Identify which cell holds the provided text, then report its (X, Y) central coordinate. 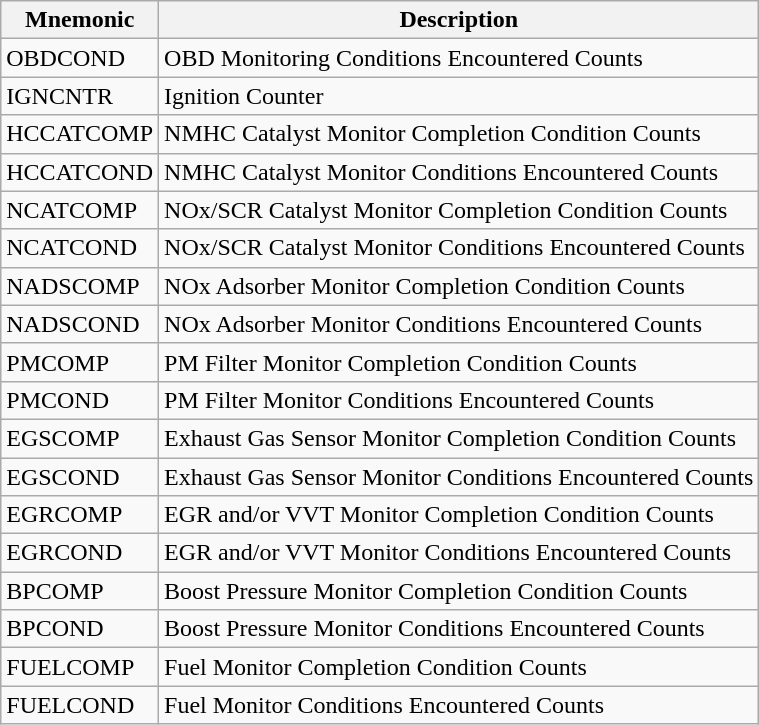
NOx Adsorber Monitor Completion Condition Counts (459, 286)
HCCATCOMP (80, 134)
NMHC Catalyst Monitor Conditions Encountered Counts (459, 172)
Boost Pressure Monitor Completion Condition Counts (459, 591)
BPCOND (80, 629)
EGR and/or VVT Monitor Completion Condition Counts (459, 515)
EGSCOMP (80, 438)
NMHC Catalyst Monitor Completion Condition Counts (459, 134)
NCATCOMP (80, 210)
EGSCOND (80, 477)
FUELCOND (80, 705)
Description (459, 20)
NOx/SCR Catalyst Monitor Completion Condition Counts (459, 210)
OBDCOND (80, 58)
EGR and/or VVT Monitor Conditions Encountered Counts (459, 553)
BPCOMP (80, 591)
NADSCOND (80, 324)
Exhaust Gas Sensor Monitor Conditions Encountered Counts (459, 477)
IGNCNTR (80, 96)
OBD Monitoring Conditions Encountered Counts (459, 58)
HCCATCOND (80, 172)
Mnemonic (80, 20)
NOx Adsorber Monitor Conditions Encountered Counts (459, 324)
PM Filter Monitor Conditions Encountered Counts (459, 400)
EGRCOND (80, 553)
Boost Pressure Monitor Conditions Encountered Counts (459, 629)
FUELCOMP (80, 667)
Exhaust Gas Sensor Monitor Completion Condition Counts (459, 438)
NADSCOMP (80, 286)
PM Filter Monitor Completion Condition Counts (459, 362)
EGRCOMP (80, 515)
Fuel Monitor Completion Condition Counts (459, 667)
NCATCOND (80, 248)
PMCOMP (80, 362)
PMCOND (80, 400)
Ignition Counter (459, 96)
NOx/SCR Catalyst Monitor Conditions Encountered Counts (459, 248)
Fuel Monitor Conditions Encountered Counts (459, 705)
